Pinpoint the cell where the given text exists, returning its [X, Y] midpoint coordinate. 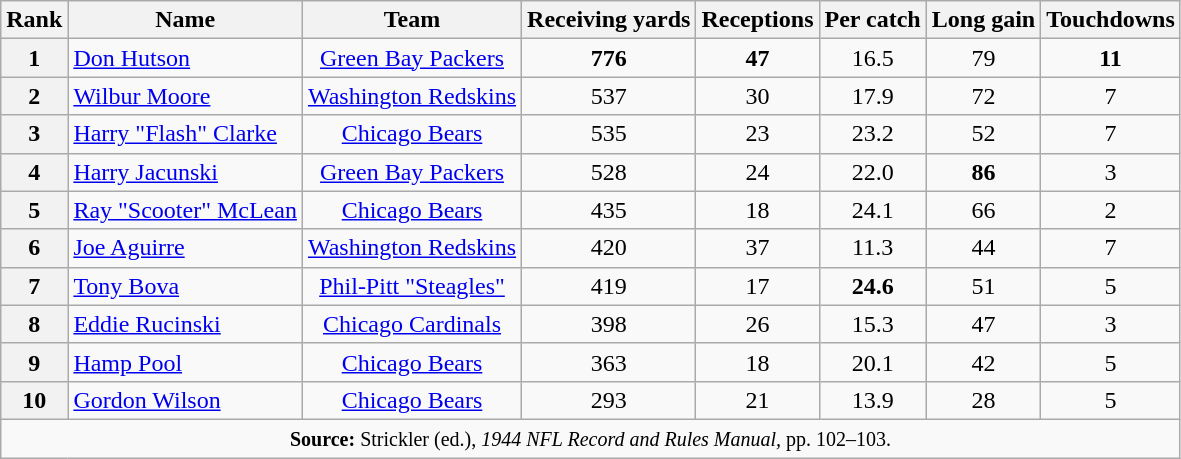
Wilbur Moore [186, 96]
419 [609, 286]
Team [412, 20]
11.3 [872, 248]
535 [609, 134]
Harry Jacunski [186, 172]
398 [609, 324]
17 [758, 286]
Source: Strickler (ed.), 1944 NFL Record and Rules Manual, pp. 102–103. [591, 438]
6 [34, 248]
9 [34, 362]
1 [34, 58]
537 [609, 96]
51 [983, 286]
24 [758, 172]
44 [983, 248]
13.9 [872, 400]
Long gain [983, 20]
11 [1111, 58]
8 [34, 324]
420 [609, 248]
21 [758, 400]
Don Hutson [186, 58]
Gordon Wilson [186, 400]
Touchdowns [1111, 20]
86 [983, 172]
24.1 [872, 210]
Rank [34, 20]
Eddie Rucinski [186, 324]
Tony Bova [186, 286]
24.6 [872, 286]
528 [609, 172]
72 [983, 96]
363 [609, 362]
293 [609, 400]
23.2 [872, 134]
52 [983, 134]
20.1 [872, 362]
42 [983, 362]
Ray "Scooter" McLean [186, 210]
17.9 [872, 96]
Receiving yards [609, 20]
Joe Aguirre [186, 248]
776 [609, 58]
Chicago Cardinals [412, 324]
Hamp Pool [186, 362]
37 [758, 248]
Harry "Flash" Clarke [186, 134]
22.0 [872, 172]
79 [983, 58]
Per catch [872, 20]
26 [758, 324]
23 [758, 134]
10 [34, 400]
435 [609, 210]
Phil-Pitt "Steagles" [412, 286]
Receptions [758, 20]
28 [983, 400]
30 [758, 96]
Name [186, 20]
4 [34, 172]
66 [983, 210]
15.3 [872, 324]
16.5 [872, 58]
